For the text-containing cell, return its midpoint in [x, y] coordinate format. 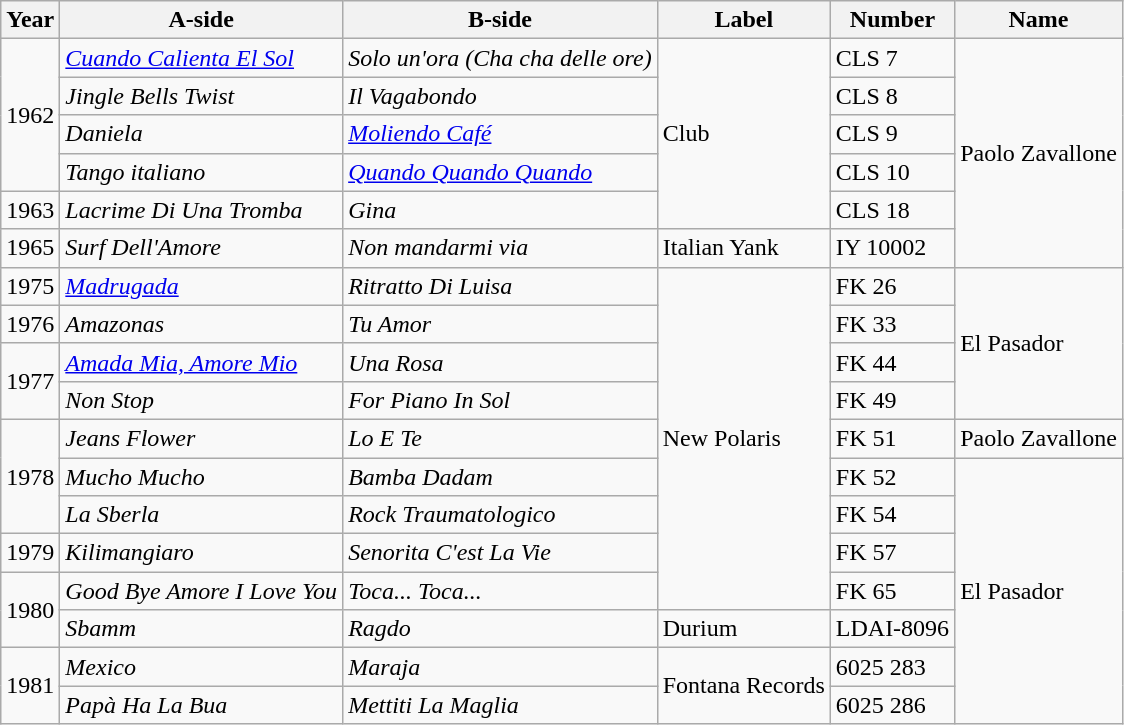
Label [744, 20]
Il Vagabondo [500, 96]
Lo E Te [500, 438]
1965 [30, 248]
Daniela [202, 134]
Toca... Toca... [500, 591]
CLS 8 [892, 96]
Non mandarmi via [500, 248]
LDAI-8096 [892, 629]
Mexico [202, 667]
Jeans Flower [202, 438]
1977 [30, 381]
CLS 10 [892, 172]
Durium [744, 629]
FK 52 [892, 477]
Senorita C'est La Vie [500, 553]
Amada Mia, Amore Mio [202, 362]
1980 [30, 610]
IY 10002 [892, 248]
Jingle Bells Twist [202, 96]
CLS 18 [892, 210]
Ragdo [500, 629]
1978 [30, 476]
For Piano In Sol [500, 400]
CLS 9 [892, 134]
FK 44 [892, 362]
FK 26 [892, 286]
Club [744, 134]
Fontana Records [744, 686]
Name [1039, 20]
6025 286 [892, 705]
1981 [30, 686]
Bamba Dadam [500, 477]
Sbamm [202, 629]
Papà Ha La Bua [202, 705]
Madrugada [202, 286]
Gina [500, 210]
Una Rosa [500, 362]
1979 [30, 553]
Mucho Mucho [202, 477]
Mettiti La Maglia [500, 705]
Amazonas [202, 324]
FK 54 [892, 515]
A-side [202, 20]
Non Stop [202, 400]
FK 57 [892, 553]
B-side [500, 20]
Ritratto Di Luisa [500, 286]
6025 283 [892, 667]
FK 65 [892, 591]
CLS 7 [892, 58]
Quando Quando Quando [500, 172]
1976 [30, 324]
La Sberla [202, 515]
FK 51 [892, 438]
FK 33 [892, 324]
Tu Amor [500, 324]
Solo un'ora (Cha cha delle ore) [500, 58]
Surf Dell'Amore [202, 248]
FK 49 [892, 400]
Good Bye Amore I Love You [202, 591]
1963 [30, 210]
Number [892, 20]
Kilimangiaro [202, 553]
Moliendo Café [500, 134]
Rock Traumatologico [500, 515]
Cuando Calienta El Sol [202, 58]
Italian Yank [744, 248]
1975 [30, 286]
1962 [30, 115]
Tango italiano [202, 172]
New Polaris [744, 438]
Lacrime Di Una Tromba [202, 210]
Year [30, 20]
Maraja [500, 667]
